For the text-containing cell, return its midpoint in [x, y] coordinate format. 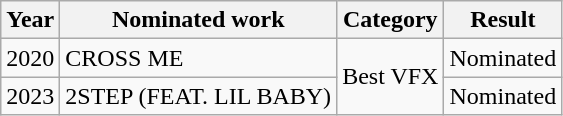
Year [30, 20]
Result [503, 20]
Nominated work [198, 20]
CROSS ME [198, 58]
2STEP (FEAT. LIL BABY) [198, 96]
2020 [30, 58]
2023 [30, 96]
Best VFX [390, 77]
Category [390, 20]
